Find where the given text appears and provide that cell's center as [x, y] coordinate. 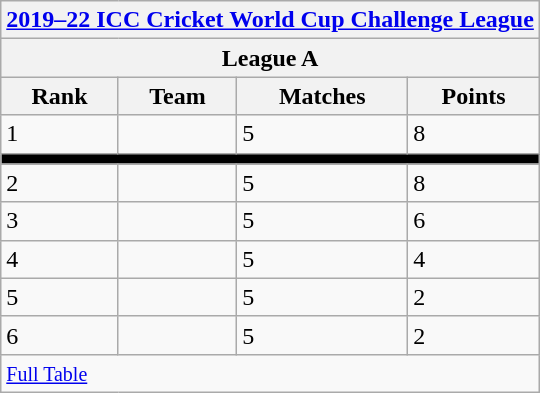
Rank [60, 96]
1 [60, 134]
Points [474, 96]
League A [270, 58]
2019–22 ICC Cricket World Cup Challenge League [270, 20]
Team [177, 96]
3 [60, 221]
Matches [322, 96]
Full Table [270, 373]
